Extract the (x, y) coordinate from the center of the cell holding the provided text.  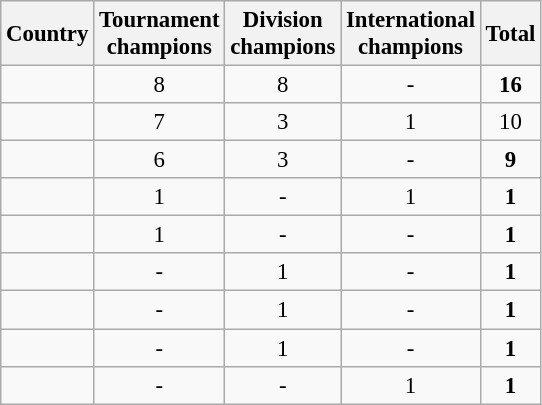
16 (510, 85)
Total (510, 34)
7 (160, 122)
Divisionchampions (283, 34)
Country (48, 34)
Tournamentchampions (160, 34)
6 (160, 160)
9 (510, 160)
10 (510, 122)
International champions (411, 34)
